Detect which cell encompasses the target text, then output its [X, Y] center coordinate. 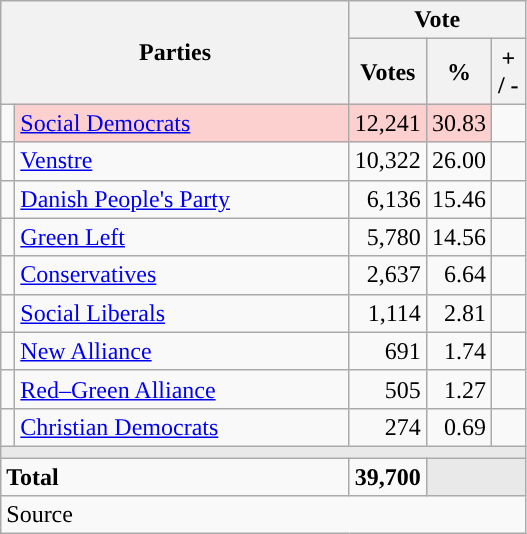
26.00 [458, 161]
Christian Democrats [182, 427]
Venstre [182, 161]
Total [176, 477]
+ / - [508, 72]
Source [263, 515]
14.56 [458, 237]
6.64 [458, 275]
30.83 [458, 123]
Conservatives [182, 275]
% [458, 72]
274 [388, 427]
12,241 [388, 123]
New Alliance [182, 351]
39,700 [388, 477]
691 [388, 351]
Social Democrats [182, 123]
0.69 [458, 427]
Vote [437, 20]
Social Liberals [182, 313]
Votes [388, 72]
2.81 [458, 313]
5,780 [388, 237]
10,322 [388, 161]
Danish People's Party [182, 199]
1,114 [388, 313]
Green Left [182, 237]
505 [388, 389]
2,637 [388, 275]
1.27 [458, 389]
6,136 [388, 199]
Red–Green Alliance [182, 389]
1.74 [458, 351]
Parties [176, 52]
15.46 [458, 199]
